Scan for the cell matching the given text and deliver its [x, y] coordinate at center. 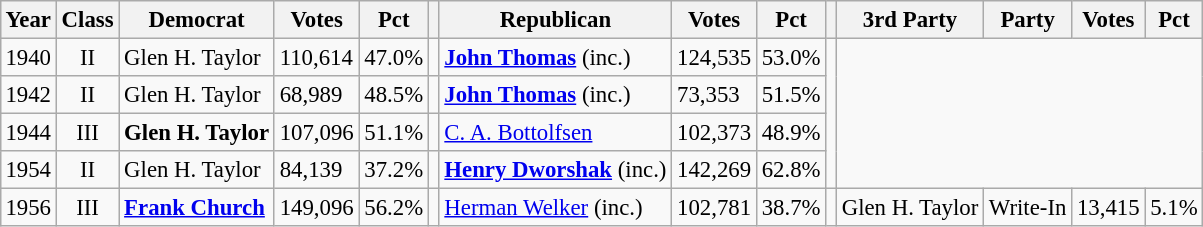
51.1% [394, 133]
1956 [28, 208]
1942 [28, 95]
48.9% [790, 133]
5.1% [1174, 208]
73,353 [714, 95]
107,096 [316, 133]
110,614 [316, 57]
3rd Party [910, 20]
47.0% [394, 57]
Democrat [197, 20]
84,139 [316, 170]
Party [1028, 20]
Republican [556, 20]
56.2% [394, 208]
48.5% [394, 95]
Write-In [1028, 208]
Herman Welker (inc.) [556, 208]
51.5% [790, 95]
53.0% [790, 57]
142,269 [714, 170]
1944 [28, 133]
Frank Church [197, 208]
124,535 [714, 57]
37.2% [394, 170]
13,415 [1108, 208]
68,989 [316, 95]
102,373 [714, 133]
1954 [28, 170]
Class [88, 20]
62.8% [790, 170]
1940 [28, 57]
C. A. Bottolfsen [556, 133]
102,781 [714, 208]
38.7% [790, 208]
Henry Dworshak (inc.) [556, 170]
Year [28, 20]
149,096 [316, 208]
